Capture the cell that displays the provided text and extract its (X, Y) central coordinate. 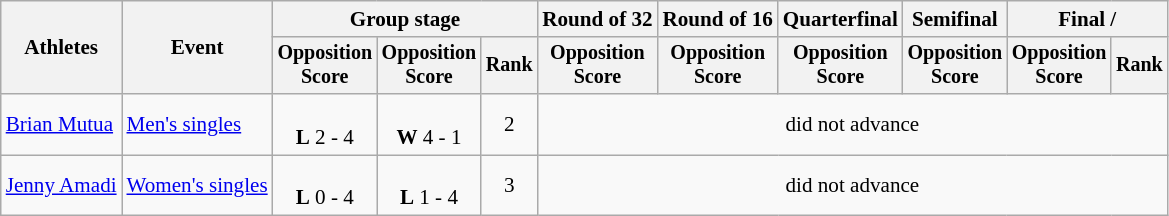
Semifinal (955, 18)
Men's singles (198, 124)
L 0 - 4 (325, 186)
Quarterfinal (840, 18)
Jenny Amadi (62, 186)
Brian Mutua (62, 124)
Women's singles (198, 186)
L 2 - 4 (325, 124)
Round of 32 (597, 18)
W 4 - 1 (429, 124)
Group stage (406, 18)
Event (198, 48)
2 (509, 124)
Final / (1087, 18)
3 (509, 186)
L 1 - 4 (429, 186)
Round of 16 (718, 18)
Athletes (62, 48)
